From the cell containing the given text, extract its center point as (x, y) coordinate. 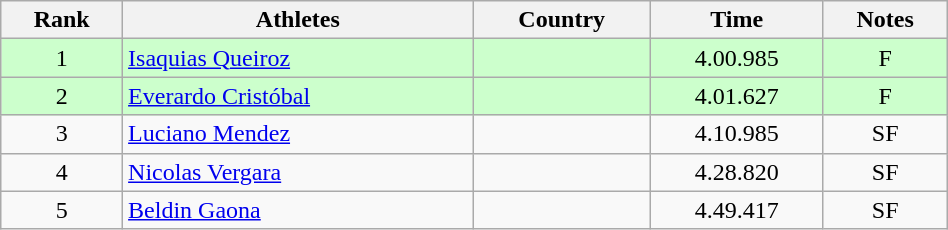
Time (736, 20)
1 (62, 58)
4 (62, 172)
4.00.985 (736, 58)
Nicolas Vergara (298, 172)
4.28.820 (736, 172)
Luciano Mendez (298, 134)
3 (62, 134)
4.10.985 (736, 134)
2 (62, 96)
4.01.627 (736, 96)
Country (562, 20)
Notes (885, 20)
4.49.417 (736, 210)
Everardo Cristóbal (298, 96)
5 (62, 210)
Isaquias Queiroz (298, 58)
Beldin Gaona (298, 210)
Rank (62, 20)
Athletes (298, 20)
